From the cell containing the given text, extract its center point as (X, Y) coordinate. 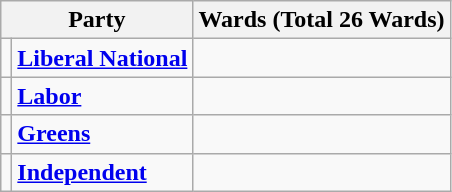
Liberal National (102, 58)
Wards (Total 26 Wards) (322, 20)
Independent (102, 172)
Party (97, 20)
Labor (102, 96)
Greens (102, 134)
